Detect which cell encompasses the target text, then output its (x, y) center coordinate. 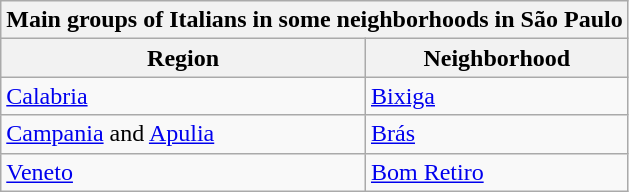
Main groups of Italians in some neighborhoods in São Paulo (314, 20)
Bixiga (496, 96)
Region (184, 58)
Veneto (184, 172)
Campania and Apulia (184, 134)
Neighborhood (496, 58)
Brás (496, 134)
Bom Retiro (496, 172)
Calabria (184, 96)
